Return (X, Y) of the center of cell containing provided text 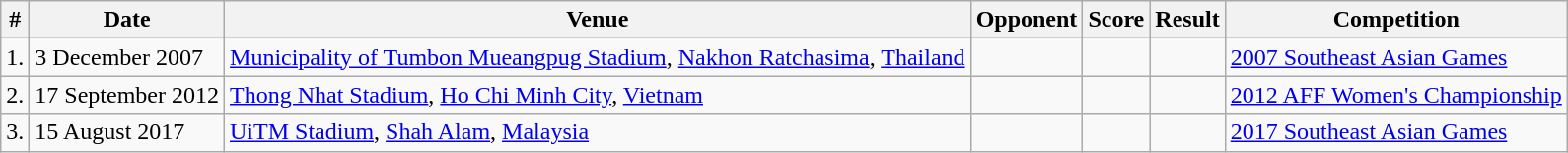
17 September 2012 (127, 95)
Result (1187, 20)
Venue (598, 20)
Thong Nhat Stadium, Ho Chi Minh City, Vietnam (598, 95)
Score (1116, 20)
3. (16, 132)
2. (16, 95)
# (16, 20)
2017 Southeast Asian Games (1396, 132)
Competition (1396, 20)
3 December 2007 (127, 57)
1. (16, 57)
Municipality of Tumbon Mueangpug Stadium, Nakhon Ratchasima, Thailand (598, 57)
15 August 2017 (127, 132)
Opponent (1027, 20)
2007 Southeast Asian Games (1396, 57)
Date (127, 20)
UiTM Stadium, Shah Alam, Malaysia (598, 132)
2012 AFF Women's Championship (1396, 95)
